Extract the (X, Y) coordinate from the center of the cell holding the provided text.  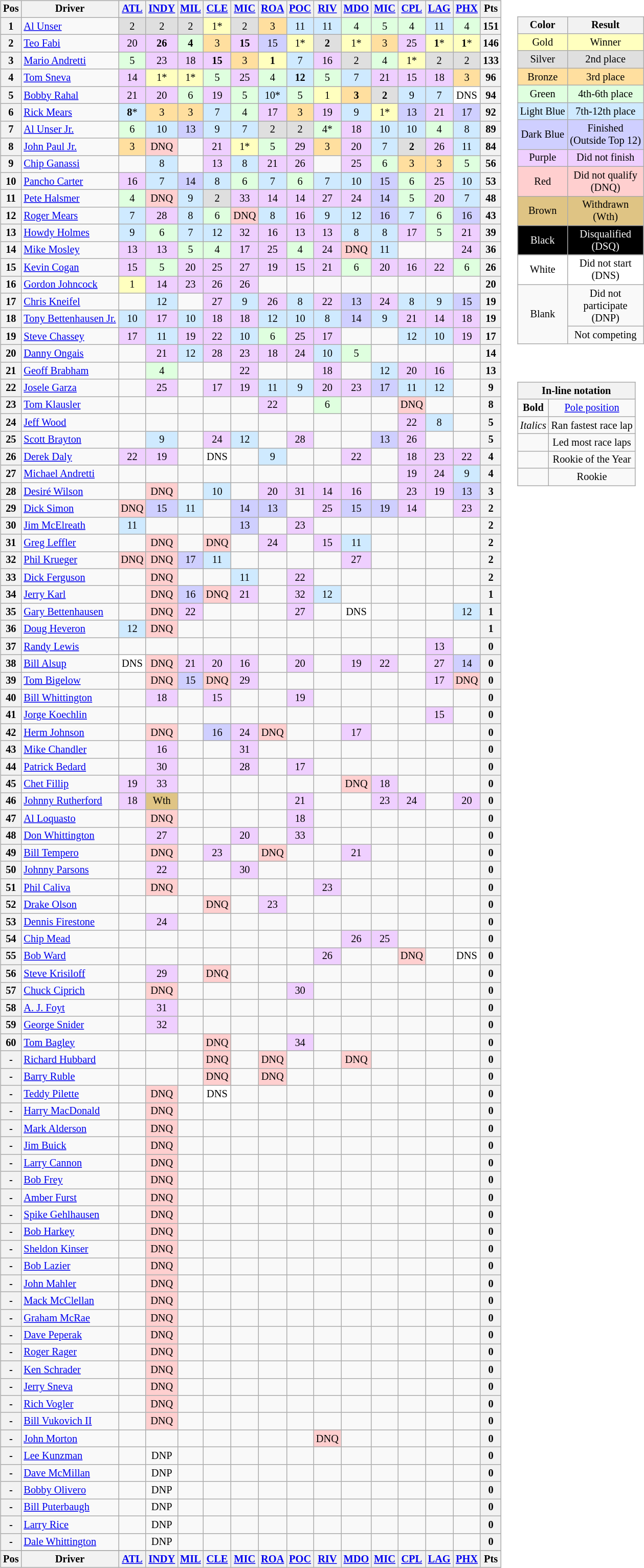
Jeff Wood (70, 422)
Pancho Carter (70, 181)
Desiré Wilson (70, 491)
4th-6th place (605, 94)
41 (11, 715)
Did not finish (605, 158)
Jorge Koechlin (70, 715)
Led most race laps (592, 443)
58 (11, 1008)
Bold (533, 408)
Doug Heveron (70, 629)
46 (11, 801)
Brown (542, 211)
Dave Peperak (70, 1335)
8* (132, 113)
Gordon Johncock (70, 285)
Bill Whittington (70, 698)
Al Unser (70, 26)
A. J. Foyt (70, 1008)
Johnny Parsons (70, 870)
Chris Kneifel (70, 302)
Chip Mead (70, 939)
Tom Sneva (70, 78)
133 (491, 61)
Bobby Rahal (70, 95)
Barry Ruble (70, 1077)
Howdy Holmes (70, 233)
Greg Leffler (70, 543)
Rookie (592, 477)
Mark Alderson (70, 1128)
96 (491, 78)
Blank (542, 314)
Steve Krisiloff (70, 973)
3rd place (605, 77)
Bill Puterbaugh (70, 1508)
Dark Blue (542, 135)
Mike Chandler (70, 750)
Spike Gehlhausen (70, 1215)
Did not start(DNS) (605, 270)
Steve Chassey (70, 336)
Mario Andretti (70, 61)
60 (11, 1042)
Bob Lazier (70, 1267)
Ken Schrader (70, 1369)
Finished(Outside Top 12) (605, 135)
94 (491, 95)
John Mahler (70, 1283)
38 (11, 664)
Lee Kunzman (70, 1456)
Gary Bettenhausen (70, 612)
45 (11, 784)
Tom Bagley (70, 1042)
Mike Mosley (70, 250)
42 (11, 732)
Light Blue (542, 111)
Bill Tempero (70, 853)
57 (11, 991)
Withdrawn(Wth) (605, 211)
89 (491, 129)
Result (605, 25)
Johnny Rutherford (70, 801)
146 (491, 43)
Dick Ferguson (70, 577)
Not competing (605, 335)
Roger Mears (70, 216)
84 (491, 147)
54 (11, 939)
Phil Krueger (70, 560)
Chet Fillip (70, 784)
Teo Fabi (70, 43)
47 (11, 818)
Bill Vukovich II (70, 1421)
Larry Cannon (70, 1163)
2nd place (605, 59)
Sheldon Kinser (70, 1249)
Dick Simon (70, 509)
Jerry Karl (70, 595)
Tony Bettenhausen Jr. (70, 319)
Tom Klausler (70, 405)
Rich Vogler (70, 1404)
92 (491, 113)
Bob Harkey (70, 1232)
Danny Ongais (70, 354)
Derek Daly (70, 457)
Dale Whittington (70, 1542)
John Paul Jr. (70, 147)
Jerry Sneva (70, 1387)
White (542, 270)
Roger Rager (70, 1353)
Al Unser Jr. (70, 129)
Phil Caliva (70, 887)
Rick Mears (70, 113)
Winner (605, 42)
Michael Andretti (70, 474)
Rookie of the Year (592, 460)
Jim McElreath (70, 526)
151 (491, 26)
Randy Lewis (70, 646)
Kevin Cogan (70, 267)
Chuck Ciprich (70, 991)
Al Loquasto (70, 818)
Richard Hubbard (70, 1060)
Teddy Pilette (70, 1094)
Don Whittington (70, 836)
Bob Frey (70, 1180)
John Morton (70, 1439)
Bronze (542, 77)
40 (11, 698)
55 (11, 956)
50 (11, 870)
44 (11, 767)
Drake Olson (70, 905)
Josele Garza (70, 388)
Tom Bigelow (70, 681)
Black (542, 241)
59 (11, 1025)
Gold (542, 42)
Jim Buick (70, 1146)
35 (11, 612)
Herm Johnson (70, 732)
Red (542, 181)
Did notparticipate(DNP) (605, 306)
Larry Rice (70, 1525)
Pete Halsmer (70, 199)
Bill Alsup (70, 664)
George Snider (70, 1025)
Chip Ganassi (70, 164)
Green (542, 94)
Wth (162, 801)
Geoff Brabham (70, 371)
Pole position (592, 408)
Color (542, 25)
Harry MacDonald (70, 1112)
Scott Brayton (70, 440)
Bobby Olivero (70, 1490)
10* (272, 95)
Bob Ward (70, 956)
7th-12th place (605, 111)
Patrick Bedard (70, 767)
In-line notation (576, 391)
51 (11, 887)
Graham McRae (70, 1318)
Dennis Firestone (70, 922)
49 (11, 853)
Italics (533, 425)
Ran fastest race lap (592, 425)
Did not qualify(DNQ) (605, 181)
37 (11, 646)
Disqualified(DSQ) (605, 241)
52 (11, 905)
Silver (542, 59)
Mack McClellan (70, 1301)
Amber Furst (70, 1197)
4* (327, 129)
Purple (542, 158)
Dave McMillan (70, 1473)
